From the cell containing the given text, extract its center point as [X, Y] coordinate. 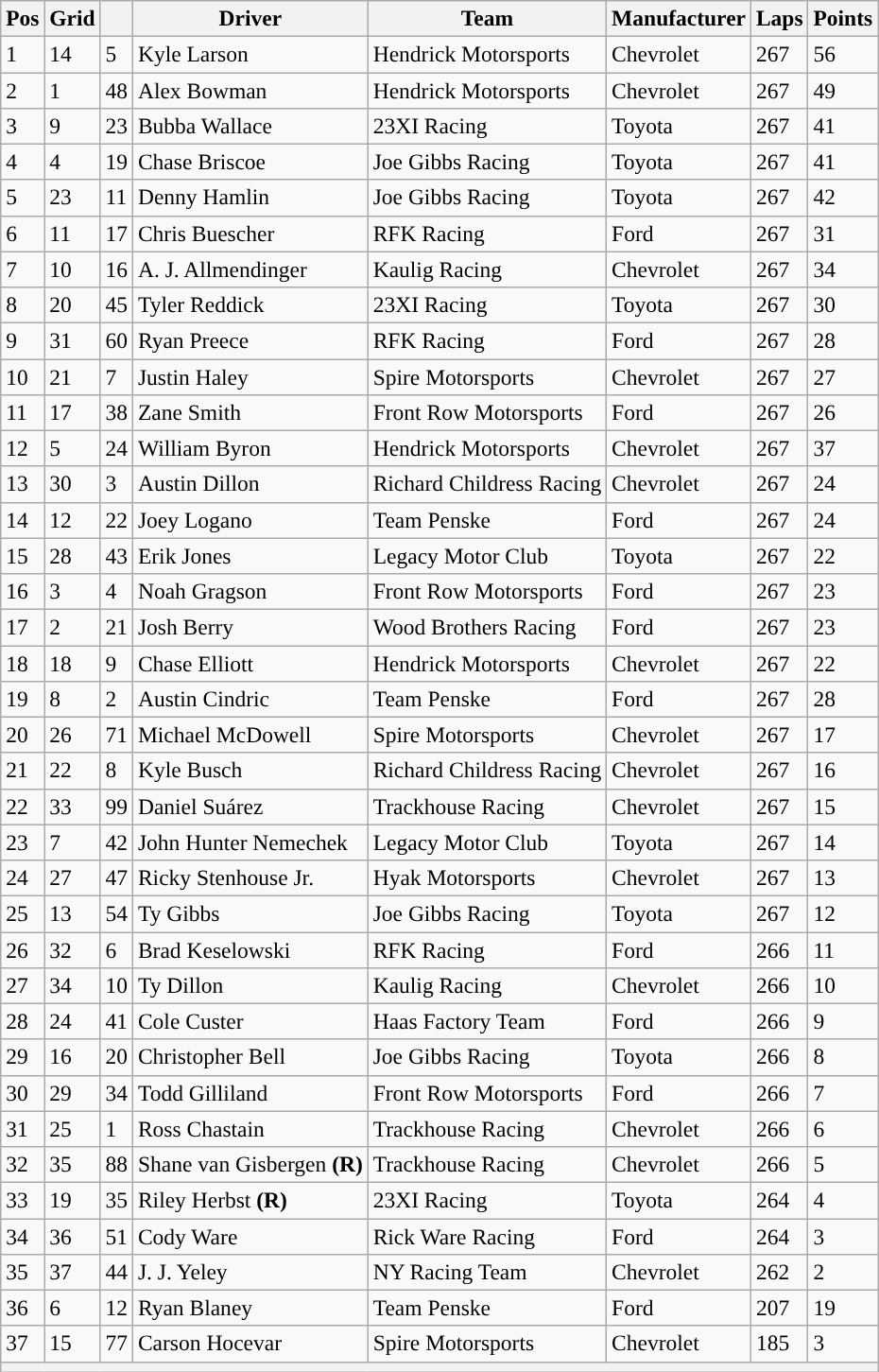
Joey Logano [250, 520]
207 [779, 1308]
71 [116, 735]
Ryan Preece [250, 340]
38 [116, 412]
Points [843, 18]
Ross Chastain [250, 1129]
88 [116, 1164]
77 [116, 1344]
J. J. Yeley [250, 1272]
Grid [72, 18]
185 [779, 1344]
Hyak Motorsports [487, 877]
Brad Keselowski [250, 949]
Ryan Blaney [250, 1308]
Todd Gilliland [250, 1093]
Manufacturer [679, 18]
99 [116, 807]
Kyle Busch [250, 771]
Bubba Wallace [250, 126]
45 [116, 304]
54 [116, 913]
Austin Dillon [250, 484]
Michael McDowell [250, 735]
Cole Custer [250, 1021]
Chase Briscoe [250, 162]
Justin Haley [250, 376]
Pos [23, 18]
Ty Dillon [250, 985]
Josh Berry [250, 627]
Wood Brothers Racing [487, 627]
Erik Jones [250, 556]
John Hunter Nemechek [250, 842]
William Byron [250, 448]
49 [843, 90]
Kyle Larson [250, 54]
43 [116, 556]
Rick Ware Racing [487, 1236]
Tyler Reddick [250, 304]
Shane van Gisbergen (R) [250, 1164]
Team [487, 18]
NY Racing Team [487, 1272]
262 [779, 1272]
Christopher Bell [250, 1057]
Noah Gragson [250, 591]
56 [843, 54]
Chase Elliott [250, 663]
Carson Hocevar [250, 1344]
Ricky Stenhouse Jr. [250, 877]
60 [116, 340]
Haas Factory Team [487, 1021]
44 [116, 1272]
Driver [250, 18]
Alex Bowman [250, 90]
48 [116, 90]
A. J. Allmendinger [250, 269]
Ty Gibbs [250, 913]
Chris Buescher [250, 234]
Zane Smith [250, 412]
Cody Ware [250, 1236]
Austin Cindric [250, 699]
Laps [779, 18]
Denny Hamlin [250, 198]
Riley Herbst (R) [250, 1200]
51 [116, 1236]
Daniel Suárez [250, 807]
47 [116, 877]
